From the cell containing the given text, extract its center point as (X, Y) coordinate. 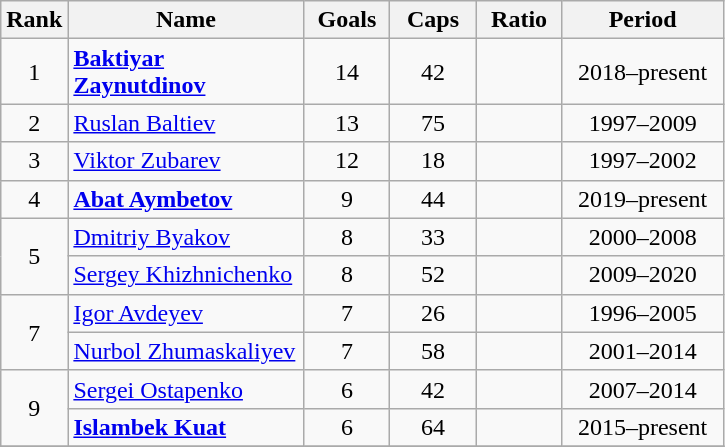
Rank (34, 20)
2018–present (642, 72)
44 (433, 199)
14 (347, 72)
3 (34, 161)
2007–2014 (642, 389)
Ratio (519, 20)
Abat Aymbetov (186, 199)
Viktor Zubarev (186, 161)
1 (34, 72)
Dmitriy Byakov (186, 237)
2015–present (642, 427)
Name (186, 20)
18 (433, 161)
2000–2008 (642, 237)
1997–2009 (642, 123)
64 (433, 427)
Period (642, 20)
Sergei Ostapenko (186, 389)
Nurbol Zhumaskaliyev (186, 351)
Islambek Kuat (186, 427)
1997–2002 (642, 161)
58 (433, 351)
2019–present (642, 199)
Igor Avdeyev (186, 313)
26 (433, 313)
75 (433, 123)
12 (347, 161)
2001–2014 (642, 351)
Caps (433, 20)
5 (34, 256)
2 (34, 123)
2009–2020 (642, 275)
13 (347, 123)
52 (433, 275)
33 (433, 237)
Ruslan Baltiev (186, 123)
1996–2005 (642, 313)
Goals (347, 20)
Sergey Khizhnichenko (186, 275)
4 (34, 199)
Baktiyar Zaynutdinov (186, 72)
